Return (x, y) of the center of cell containing provided text 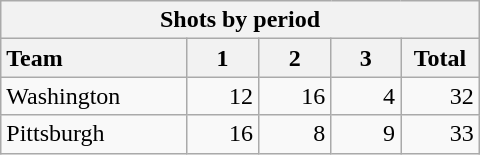
4 (366, 96)
Shots by period (240, 20)
1 (222, 58)
Team (94, 58)
Total (440, 58)
33 (440, 134)
12 (222, 96)
2 (295, 58)
8 (295, 134)
32 (440, 96)
9 (366, 134)
Washington (94, 96)
Pittsburgh (94, 134)
3 (366, 58)
